Return the (X, Y) coordinate for the center point of the cell that contains the specified text.  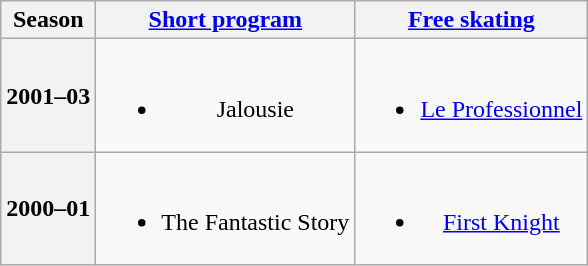
Le Professionnel (472, 96)
Free skating (472, 20)
2000–01 (48, 208)
2001–03 (48, 96)
The Fantastic Story (226, 208)
Jalousie (226, 96)
Short program (226, 20)
Season (48, 20)
First Knight (472, 208)
